Scan for the cell matching the given text and deliver its [x, y] coordinate at center. 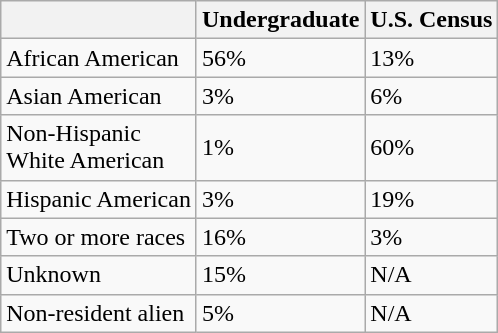
15% [280, 275]
5% [280, 313]
U.S. Census [432, 20]
19% [432, 199]
56% [280, 58]
Asian American [99, 96]
60% [432, 148]
16% [280, 237]
6% [432, 96]
Undergraduate [280, 20]
African American [99, 58]
Hispanic American [99, 199]
Non-resident alien [99, 313]
Unknown [99, 275]
Non-HispanicWhite American [99, 148]
Two or more races [99, 237]
13% [432, 58]
1% [280, 148]
